Scan for the cell matching the given text and deliver its (x, y) coordinate at center. 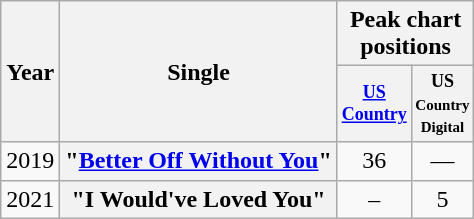
Year (30, 72)
"I Would've Loved You" (199, 199)
USCountry Digital (442, 104)
Single (199, 72)
"Better Off Without You" (199, 161)
2021 (30, 199)
36 (374, 161)
– (374, 199)
2019 (30, 161)
USCountry (374, 104)
Peak chart positions (406, 34)
— (442, 161)
5 (442, 199)
